From the cell containing the given text, extract its center point as (X, Y) coordinate. 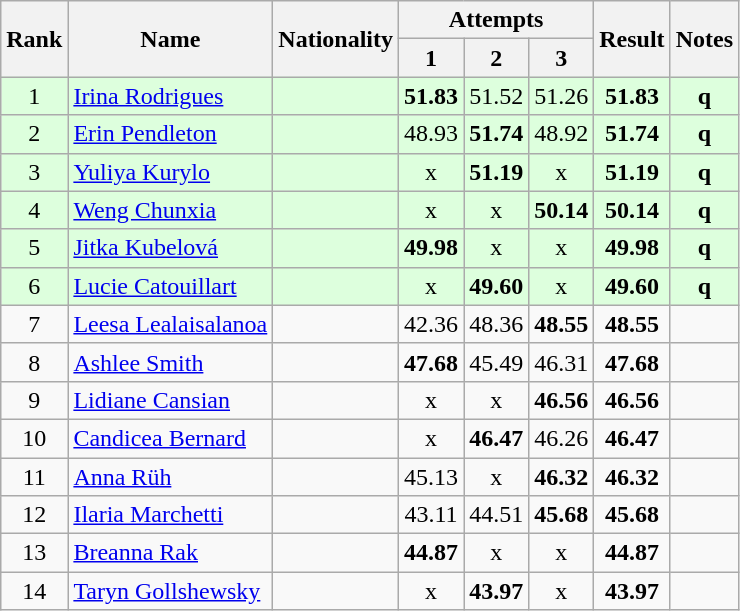
45.49 (496, 362)
48.92 (562, 134)
Yuliya Kurylo (170, 172)
Breanna Rak (170, 553)
46.26 (562, 438)
Notes (704, 39)
Taryn Gollshewsky (170, 591)
46.31 (562, 362)
Irina Rodrigues (170, 96)
48.93 (432, 134)
4 (34, 210)
Anna Rüh (170, 477)
Weng Chunxia (170, 210)
5 (34, 248)
Erin Pendleton (170, 134)
8 (34, 362)
48.36 (496, 324)
Lidiane Cansian (170, 400)
7 (34, 324)
Name (170, 39)
Rank (34, 39)
51.52 (496, 96)
43.11 (432, 515)
44.51 (496, 515)
Lucie Catouillart (170, 286)
11 (34, 477)
Nationality (336, 39)
Result (632, 39)
51.26 (562, 96)
13 (34, 553)
9 (34, 400)
6 (34, 286)
Attempts (496, 20)
10 (34, 438)
45.13 (432, 477)
42.36 (432, 324)
12 (34, 515)
Ashlee Smith (170, 362)
Ilaria Marchetti (170, 515)
Leesa Lealaisalanoa (170, 324)
Jitka Kubelová (170, 248)
14 (34, 591)
Candicea Bernard (170, 438)
